Capture the cell that displays the provided text and extract its (x, y) central coordinate. 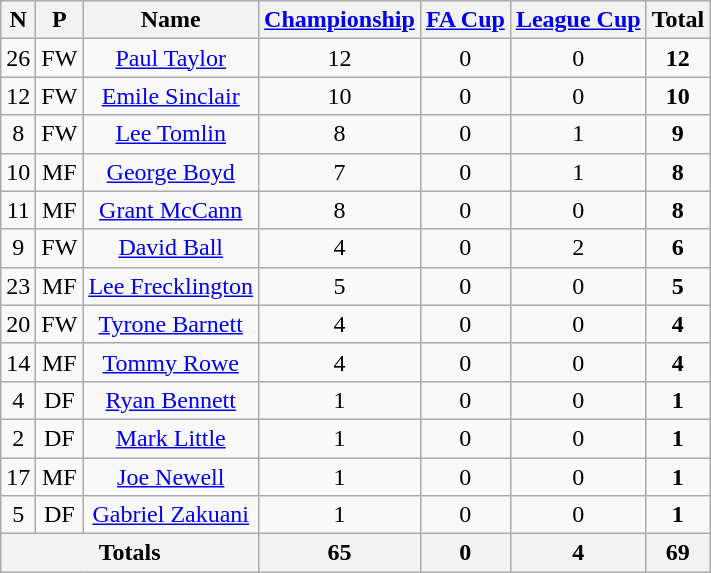
Mark Little (171, 438)
P (60, 20)
Total (678, 20)
Championship (340, 20)
League Cup (578, 20)
17 (18, 477)
Tyrone Barnett (171, 324)
Joe Newell (171, 477)
7 (340, 172)
65 (340, 553)
69 (678, 553)
11 (18, 210)
Paul Taylor (171, 58)
N (18, 20)
FA Cup (465, 20)
Grant McCann (171, 210)
6 (678, 248)
Name (171, 20)
Ryan Bennett (171, 400)
Lee Tomlin (171, 134)
David Ball (171, 248)
Gabriel Zakuani (171, 515)
20 (18, 324)
Tommy Rowe (171, 362)
23 (18, 286)
Emile Sinclair (171, 96)
George Boyd (171, 172)
26 (18, 58)
14 (18, 362)
Totals (130, 553)
Lee Frecklington (171, 286)
